Return (X, Y) of the center of cell containing provided text 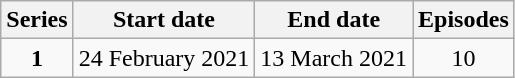
Series (37, 20)
Start date (164, 20)
24 February 2021 (164, 58)
10 (464, 58)
13 March 2021 (334, 58)
End date (334, 20)
1 (37, 58)
Episodes (464, 20)
